Output the (X, Y) coordinate of the center of the cell containing the given text.  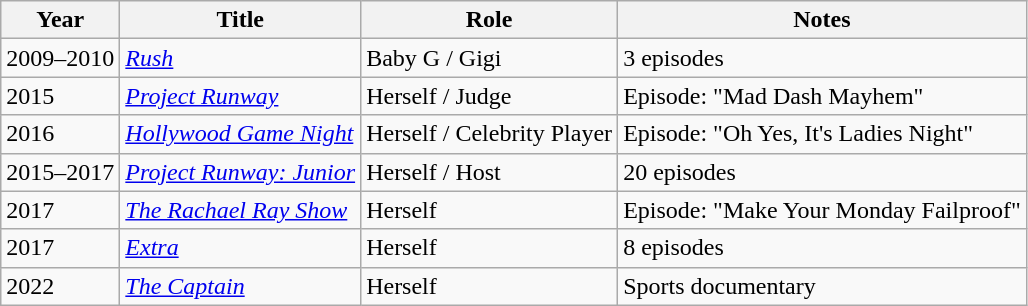
20 episodes (822, 172)
Episode: "Mad Dash Mayhem" (822, 96)
Notes (822, 20)
Hollywood Game Night (240, 134)
2015–2017 (60, 172)
Herself / Celebrity Player (490, 134)
Herself / Judge (490, 96)
2022 (60, 286)
Year (60, 20)
Extra (240, 248)
3 episodes (822, 58)
8 episodes (822, 248)
Herself / Host (490, 172)
Rush (240, 58)
2015 (60, 96)
Project Runway: Junior (240, 172)
Project Runway (240, 96)
2016 (60, 134)
Baby G / Gigi (490, 58)
The Captain (240, 286)
Episode: "Oh Yes, It's Ladies Night" (822, 134)
Title (240, 20)
Episode: "Make Your Monday Failproof" (822, 210)
2009–2010 (60, 58)
Role (490, 20)
Sports documentary (822, 286)
The Rachael Ray Show (240, 210)
